Pinpoint the cell where the given text exists, returning its (x, y) midpoint coordinate. 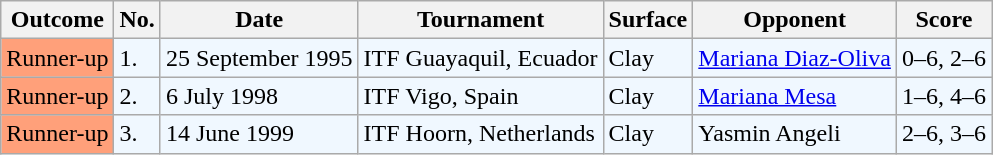
No. (137, 20)
ITF Hoorn, Netherlands (480, 134)
Opponent (795, 20)
2. (137, 96)
14 June 1999 (259, 134)
Mariana Mesa (795, 96)
Yasmin Angeli (795, 134)
Outcome (58, 20)
Date (259, 20)
Surface (648, 20)
ITF Guayaquil, Ecuador (480, 58)
Score (944, 20)
Mariana Diaz-Oliva (795, 58)
0–6, 2–6 (944, 58)
ITF Vigo, Spain (480, 96)
Tournament (480, 20)
25 September 1995 (259, 58)
3. (137, 134)
1. (137, 58)
1–6, 4–6 (944, 96)
2–6, 3–6 (944, 134)
6 July 1998 (259, 96)
